Output the [X, Y] coordinate of the center of the cell containing the given text.  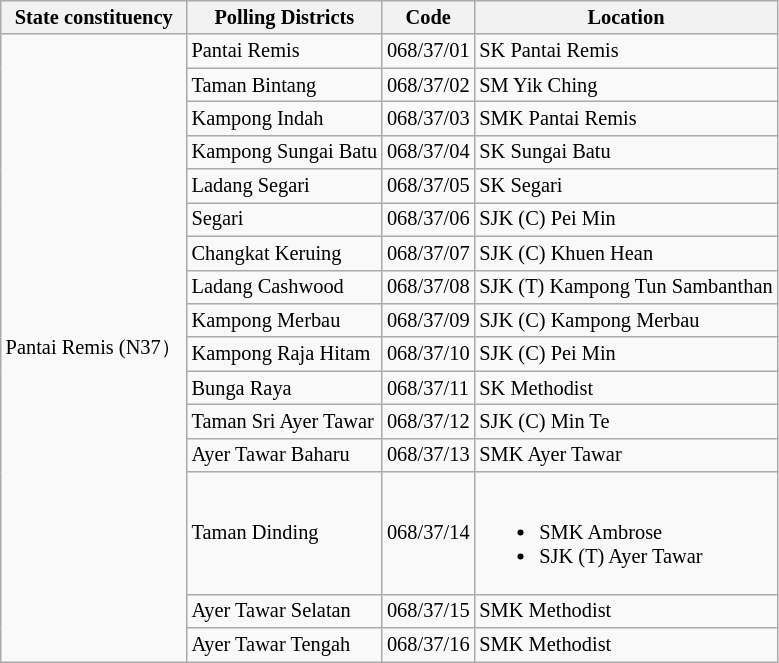
SK Sungai Batu [626, 152]
Kampong Sungai Batu [284, 152]
Ladang Cashwood [284, 287]
SK Segari [626, 186]
SJK (C) Khuen Hean [626, 253]
Kampong Indah [284, 118]
Pantai Remis (N37） [94, 348]
068/37/06 [428, 219]
068/37/08 [428, 287]
Taman Sri Ayer Tawar [284, 421]
SMK Ayer Tawar [626, 455]
SK Methodist [626, 388]
Segari [284, 219]
Location [626, 17]
068/37/12 [428, 421]
Ayer Tawar Selatan [284, 611]
Changkat Keruing [284, 253]
SK Pantai Remis [626, 51]
068/37/01 [428, 51]
Ladang Segari [284, 186]
068/37/14 [428, 533]
068/37/10 [428, 354]
Kampong Merbau [284, 320]
Bunga Raya [284, 388]
068/37/02 [428, 85]
SJK (C) Kampong Merbau [626, 320]
SMK Pantai Remis [626, 118]
State constituency [94, 17]
068/37/04 [428, 152]
Ayer Tawar Tengah [284, 645]
SMK AmbroseSJK (T) Ayer Tawar [626, 533]
SM Yik Ching [626, 85]
068/37/15 [428, 611]
068/37/03 [428, 118]
068/37/09 [428, 320]
068/37/13 [428, 455]
Polling Districts [284, 17]
Code [428, 17]
068/37/11 [428, 388]
Taman Bintang [284, 85]
SJK (T) Kampong Tun Sambanthan [626, 287]
Ayer Tawar Baharu [284, 455]
Taman Dinding [284, 533]
Kampong Raja Hitam [284, 354]
Pantai Remis [284, 51]
068/37/05 [428, 186]
SJK (C) Min Te [626, 421]
068/37/16 [428, 645]
068/37/07 [428, 253]
